For the text-containing cell, return its midpoint in [x, y] coordinate format. 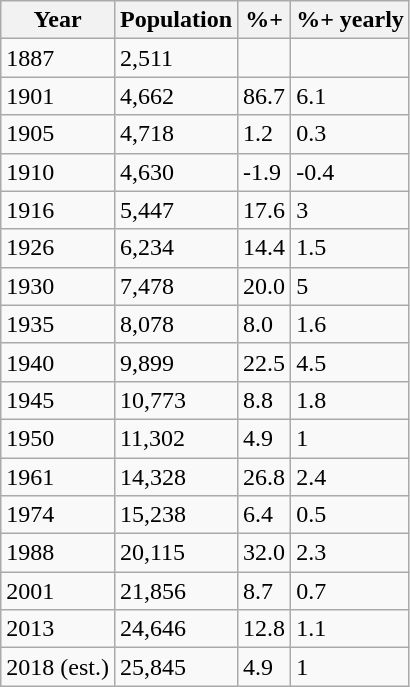
14,328 [176, 477]
2018 (est.) [58, 667]
1950 [58, 438]
6.1 [350, 96]
21,856 [176, 591]
1916 [58, 210]
86.7 [264, 96]
4,630 [176, 172]
1988 [58, 553]
2013 [58, 629]
1887 [58, 58]
1940 [58, 362]
2001 [58, 591]
1961 [58, 477]
8.0 [264, 324]
1926 [58, 248]
8,078 [176, 324]
4,718 [176, 134]
6.4 [264, 515]
20.0 [264, 286]
25,845 [176, 667]
26.8 [264, 477]
20,115 [176, 553]
1.1 [350, 629]
1945 [58, 400]
1901 [58, 96]
5,447 [176, 210]
1.8 [350, 400]
1935 [58, 324]
8.8 [264, 400]
24,646 [176, 629]
4.5 [350, 362]
22.5 [264, 362]
2.4 [350, 477]
7,478 [176, 286]
%+ [264, 20]
Year [58, 20]
0.3 [350, 134]
4,662 [176, 96]
%+ yearly [350, 20]
Population [176, 20]
17.6 [264, 210]
1930 [58, 286]
9,899 [176, 362]
0.7 [350, 591]
11,302 [176, 438]
1.5 [350, 248]
6,234 [176, 248]
0.5 [350, 515]
1.2 [264, 134]
5 [350, 286]
1.6 [350, 324]
-0.4 [350, 172]
2,511 [176, 58]
3 [350, 210]
10,773 [176, 400]
32.0 [264, 553]
1910 [58, 172]
15,238 [176, 515]
14.4 [264, 248]
1905 [58, 134]
2.3 [350, 553]
12.8 [264, 629]
-1.9 [264, 172]
8.7 [264, 591]
1974 [58, 515]
